Return (X, Y) of the center of cell containing provided text 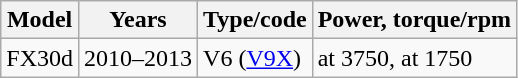
Years (138, 20)
V6 (V9X) (256, 58)
FX30d (40, 58)
at 3750, at 1750 (414, 58)
Type/code (256, 20)
2010–2013 (138, 58)
Power, torque/rpm (414, 20)
Model (40, 20)
